Determine the [X, Y] coordinate at the center of the cell enclosing the given text.  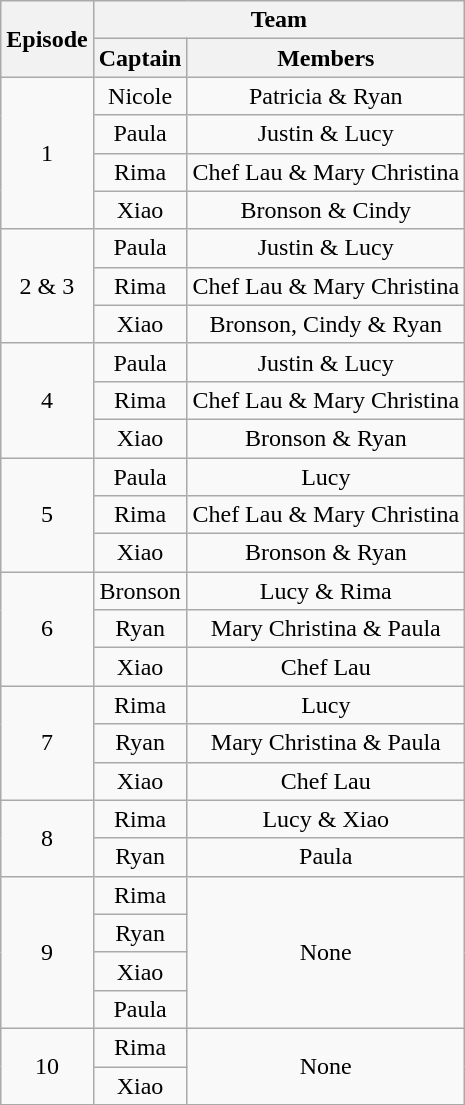
Captain [140, 58]
Bronson, Cindy & Ryan [326, 324]
Nicole [140, 96]
9 [47, 952]
Patricia & Ryan [326, 96]
7 [47, 743]
Bronson [140, 591]
Members [326, 58]
10 [47, 1066]
Episode [47, 39]
Bronson & Cindy [326, 210]
2 & 3 [47, 286]
1 [47, 153]
4 [47, 400]
5 [47, 515]
Team [278, 20]
6 [47, 629]
Lucy & Xiao [326, 819]
Lucy & Rima [326, 591]
8 [47, 838]
